Output the [X, Y] coordinate of the center of the cell containing the given text.  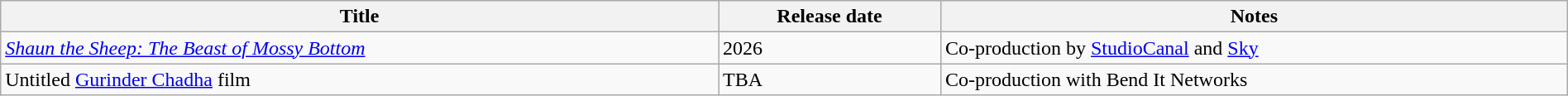
Title [360, 17]
Co-production with Bend It Networks [1254, 79]
Release date [829, 17]
TBA [829, 79]
Untitled Gurinder Chadha film [360, 79]
Notes [1254, 17]
Co-production by StudioCanal and Sky [1254, 48]
2026 [829, 48]
Shaun the Sheep: The Beast of Mossy Bottom [360, 48]
